Return the [X, Y] coordinate for the center point of the cell that contains the specified text.  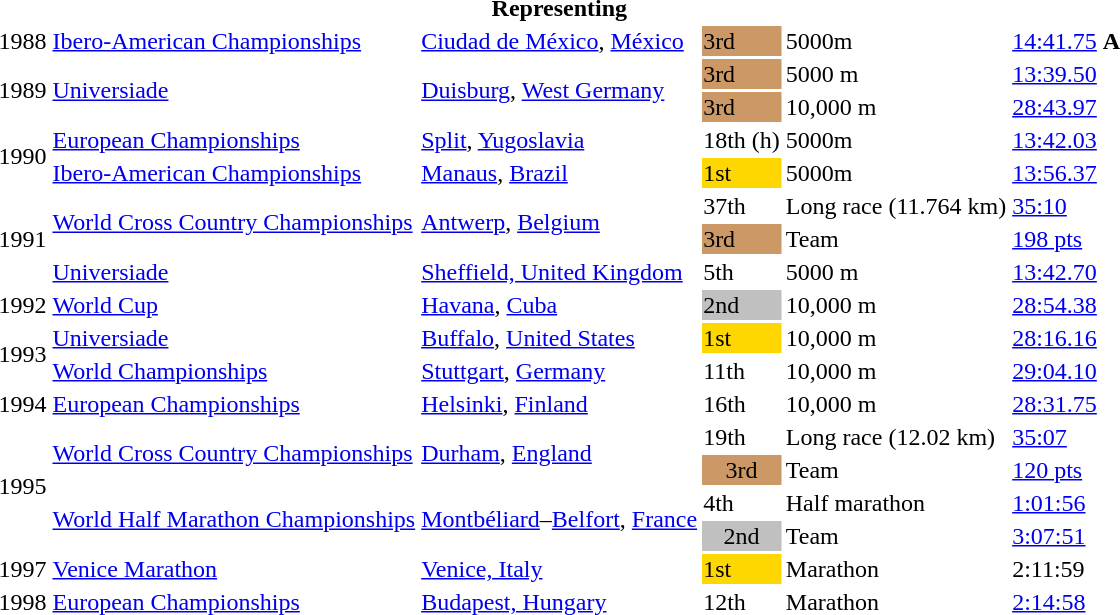
Long race (11.764 km) [896, 206]
Antwerp, Belgium [560, 222]
Split, Yugoslavia [560, 140]
Buffalo, United States [560, 338]
World Championships [234, 371]
Half marathon [896, 503]
Duisburg, West Germany [560, 90]
18th (h) [742, 140]
Manaus, Brazil [560, 173]
Montbéliard–Belfort, France [560, 520]
World Half Marathon Championships [234, 520]
Long race (12.02 km) [896, 437]
4th [742, 503]
Stuttgart, Germany [560, 371]
Sheffield, United Kingdom [560, 272]
5th [742, 272]
19th [742, 437]
World Cup [234, 305]
Helsinki, Finland [560, 404]
Venice Marathon [234, 569]
16th [742, 404]
Venice, Italy [560, 569]
Havana, Cuba [560, 305]
Durham, England [560, 454]
37th [742, 206]
Ciudad de México, México [560, 41]
Marathon [896, 569]
11th [742, 371]
